Locate the cell with the specified text and output its [X, Y] center coordinate. 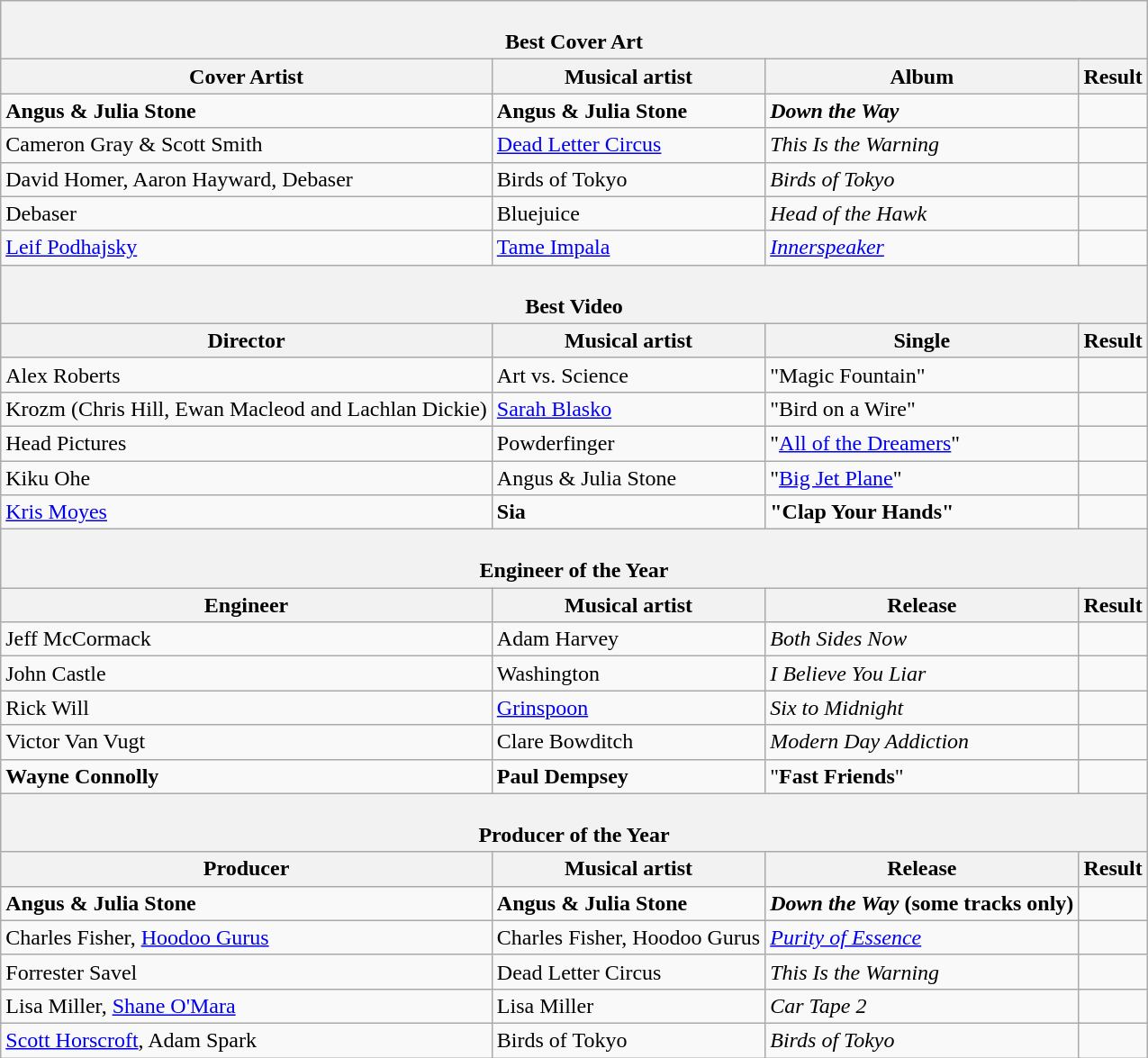
Rick Will [247, 708]
Clare Bowditch [628, 742]
I Believe You Liar [922, 674]
"Magic Fountain" [922, 375]
Tame Impala [628, 248]
Kris Moyes [247, 512]
Washington [628, 674]
Engineer of the Year [574, 558]
Alex Roberts [247, 375]
Lisa Miller [628, 1006]
Sarah Blasko [628, 409]
Jeff McCormack [247, 639]
Debaser [247, 213]
Down the Way [922, 111]
Director [247, 340]
Victor Van Vugt [247, 742]
David Homer, Aaron Hayward, Debaser [247, 179]
Sia [628, 512]
Purity of Essence [922, 937]
Wayne Connolly [247, 776]
Engineer [247, 605]
Both Sides Now [922, 639]
Head of the Hawk [922, 213]
Krozm (Chris Hill, Ewan Macleod and Lachlan Dickie) [247, 409]
Six to Midnight [922, 708]
Bluejuice [628, 213]
Kiku Ohe [247, 478]
Producer [247, 869]
Adam Harvey [628, 639]
John Castle [247, 674]
Car Tape 2 [922, 1006]
Modern Day Addiction [922, 742]
"Fast Friends" [922, 776]
Head Pictures [247, 443]
"All of the Dreamers" [922, 443]
Forrester Savel [247, 972]
Single [922, 340]
Scott Horscroft, Adam Spark [247, 1040]
Innerspeaker [922, 248]
"Clap Your Hands" [922, 512]
Best Video [574, 294]
Paul Dempsey [628, 776]
Producer of the Year [574, 823]
Grinspoon [628, 708]
Album [922, 77]
Down the Way (some tracks only) [922, 903]
Best Cover Art [574, 31]
Art vs. Science [628, 375]
Powderfinger [628, 443]
Leif Podhajsky [247, 248]
Cameron Gray & Scott Smith [247, 145]
"Big Jet Plane" [922, 478]
Cover Artist [247, 77]
"Bird on a Wire" [922, 409]
Lisa Miller, Shane O'Mara [247, 1006]
